Find where the given text appears and provide that cell's center as (x, y) coordinate. 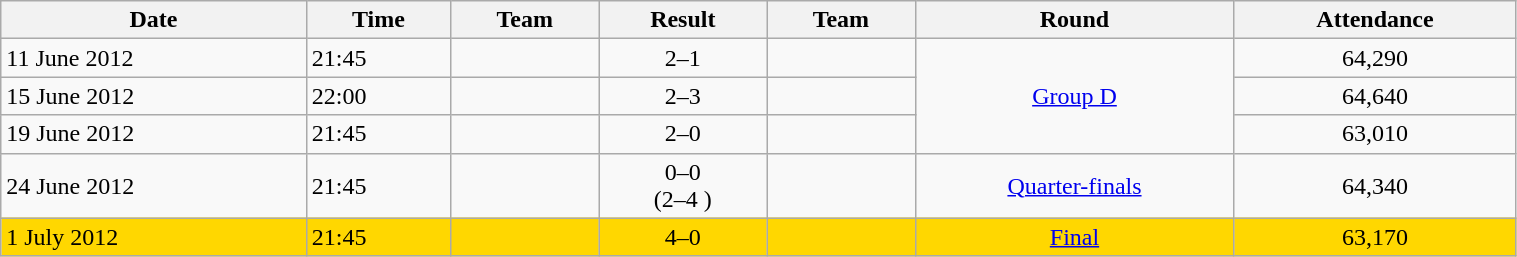
22:00 (378, 96)
Quarter-finals (1074, 186)
2–1 (683, 58)
2–0 (683, 134)
63,170 (1375, 237)
2–3 (683, 96)
Final (1074, 237)
64,640 (1375, 96)
63,010 (1375, 134)
1 July 2012 (154, 237)
64,290 (1375, 58)
Result (683, 20)
Round (1074, 20)
4–0 (683, 237)
24 June 2012 (154, 186)
15 June 2012 (154, 96)
Time (378, 20)
19 June 2012 (154, 134)
11 June 2012 (154, 58)
Attendance (1375, 20)
Date (154, 20)
Group D (1074, 96)
64,340 (1375, 186)
0–0 (2–4 ) (683, 186)
